Detect which cell encompasses the target text, then output its [X, Y] center coordinate. 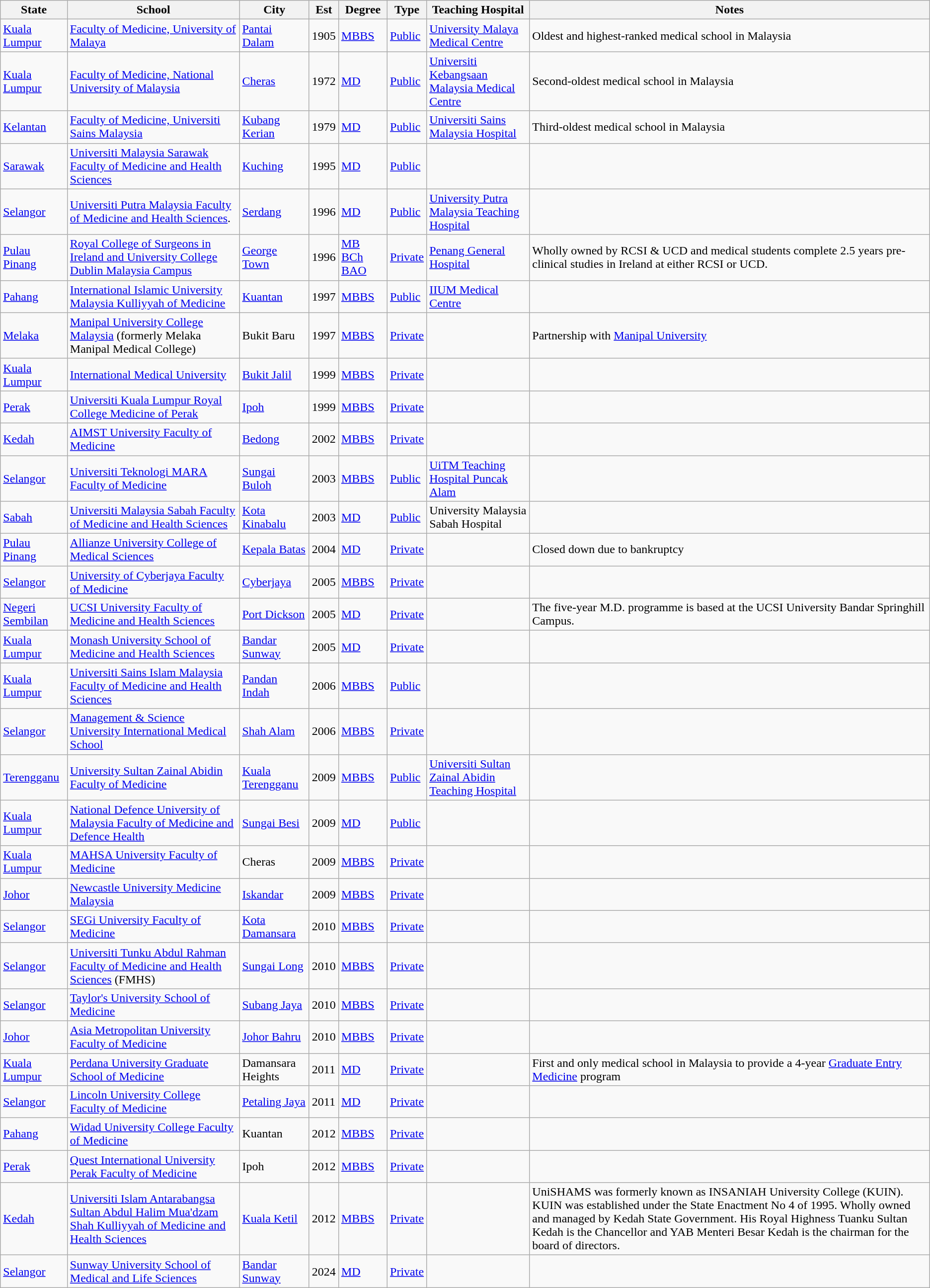
State [34, 10]
Allianze University College of Medical Sciences [153, 550]
Degree [363, 10]
University of Cyberjaya Faculty of Medicine [153, 582]
Sabah [34, 518]
Kuala Terengganu [274, 777]
Melaka [34, 335]
Partnership with Manipal University [729, 335]
Universiti Malaysia Sarawak Faculty of Medicine and Health Sciences [153, 166]
Serdang [274, 212]
Pandan Indah [274, 686]
Type [407, 10]
Bukit Baru [274, 335]
Newcastle University Medicine Malaysia [153, 894]
Subang Jaya [274, 1005]
Iskandar [274, 894]
City [274, 10]
Sarawak [34, 166]
2024 [324, 1271]
Universiti Kuala Lumpur Royal College Medicine of Perak [153, 406]
Faculty of Medicine, National University of Malaysia [153, 81]
Kuching [274, 166]
Shah Alam [274, 731]
AIMST University Faculty of Medicine [153, 439]
University Sultan Zainal Abidin Faculty of Medicine [153, 777]
Royal College of Surgeons in Ireland and University College Dublin Malaysia Campus [153, 257]
Universiti Sains Islam Malaysia Faculty of Medicine and Health Sciences [153, 686]
Closed down due to bankruptcy [729, 550]
Universiti Kebangsaan Malaysia Medical Centre [478, 81]
Faculty of Medicine, University of Malaya [153, 36]
MAHSA University Faculty of Medicine [153, 862]
The five-year M.D. programme is based at the UCSI University Bandar Springhill Campus. [729, 614]
1905 [324, 36]
Sungai Besi [274, 823]
Universiti Teknologi MARA Faculty of Medicine [153, 478]
Asia Metropolitan University Faculty of Medicine [153, 1037]
Kota Kinabalu [274, 518]
Universiti Malaysia Sabah Faculty of Medicine and Health Sciences [153, 518]
Third-oldest medical school in Malaysia [729, 127]
Damansara Heights [274, 1069]
1979 [324, 127]
Universiti Islam Antarabangsa Sultan Abdul Halim Mua'dzam Shah Kulliyyah of Medicine and Health Sciences [153, 1219]
Pantai Dalam [274, 36]
Est [324, 10]
Second-oldest medical school in Malaysia [729, 81]
MB BCh BAO [363, 257]
Kepala Batas [274, 550]
Teaching Hospital [478, 10]
SEGi University Faculty of Medicine [153, 926]
1972 [324, 81]
Negeri Sembilan [34, 614]
UCSI University Faculty of Medicine and Health Sciences [153, 614]
Universiti Sultan Zainal Abidin Teaching Hospital [478, 777]
Terengganu [34, 777]
1995 [324, 166]
Oldest and highest-ranked medical school in Malaysia [729, 36]
2004 [324, 550]
International Islamic University Malaysia Kulliyyah of Medicine [153, 296]
Faculty of Medicine, Universiti Sains Malaysia [153, 127]
Widad University College Faculty of Medicine [153, 1134]
Kelantan [34, 127]
School [153, 10]
Taylor's University School of Medicine [153, 1005]
George Town [274, 257]
National Defence University of Malaysia Faculty of Medicine and Defence Health [153, 823]
Cyberjaya [274, 582]
Universiti Putra Malaysia Faculty of Medicine and Health Sciences. [153, 212]
Monash University School of Medicine and Health Sciences [153, 647]
Bukit Jalil [274, 375]
Petaling Jaya [274, 1102]
Perdana University Graduate School of Medicine [153, 1069]
Sungai Buloh [274, 478]
IIUM Medical Centre [478, 296]
Quest International University Perak Faculty of Medicine [153, 1167]
2002 [324, 439]
Manipal University College Malaysia (formerly Melaka Manipal Medical College) [153, 335]
Kubang Kerian [274, 127]
First and only medical school in Malaysia to provide a 4-year Graduate Entry Medicine program [729, 1069]
University Putra Malaysia Teaching Hospital [478, 212]
Universiti Sains Malaysia Hospital [478, 127]
Sungai Long [274, 966]
Universiti Tunku Abdul Rahman Faculty of Medicine and Health Sciences (FMHS) [153, 966]
Management & Science University International Medical School [153, 731]
International Medical University [153, 375]
University Malaya Medical Centre [478, 36]
Kuala Ketil [274, 1219]
Kota Damansara [274, 926]
Sunway University School of Medical and Life Sciences [153, 1271]
Johor Bahru [274, 1037]
University Malaysia Sabah Hospital [478, 518]
Bedong [274, 439]
Port Dickson [274, 614]
Wholly owned by RCSI & UCD and medical students complete 2.5 years pre-clinical studies in Ireland at either RCSI or UCD. [729, 257]
Lincoln University College Faculty of Medicine [153, 1102]
Notes [729, 10]
UiTM Teaching Hospital Puncak Alam [478, 478]
Penang General Hospital [478, 257]
